Detect which cell encompasses the target text, then output its [x, y] center coordinate. 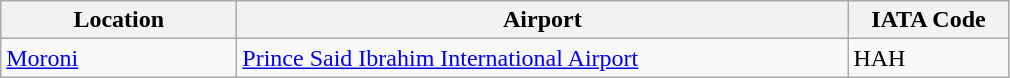
Location [119, 20]
Moroni [119, 58]
Prince Said Ibrahim International Airport [542, 58]
HAH [928, 58]
IATA Code [928, 20]
Airport [542, 20]
